Scan for the cell matching the given text and deliver its (x, y) coordinate at center. 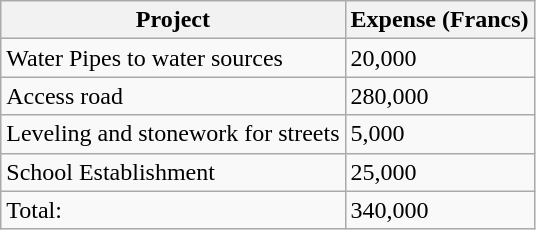
Access road (173, 96)
280,000 (440, 96)
340,000 (440, 210)
School Establishment (173, 172)
Project (173, 20)
Expense (Francs) (440, 20)
Total: (173, 210)
Water Pipes to water sources (173, 58)
5,000 (440, 134)
25,000 (440, 172)
Leveling and stonework for streets (173, 134)
20,000 (440, 58)
